Return (x, y) of the center of cell containing provided text 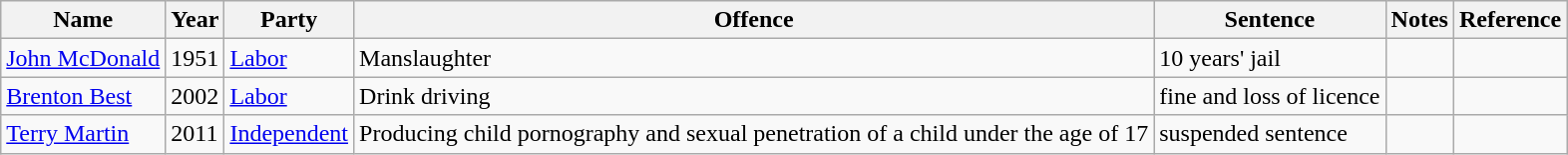
Offence (754, 20)
Producing child pornography and sexual penetration of a child under the age of 17 (754, 134)
Terry Martin (84, 134)
Brenton Best (84, 96)
10 years' jail (1270, 58)
Sentence (1270, 20)
Manslaughter (754, 58)
John McDonald (84, 58)
Independent (289, 134)
suspended sentence (1270, 134)
Name (84, 20)
Year (196, 20)
1951 (196, 58)
Notes (1419, 20)
Reference (1510, 20)
Party (289, 20)
Drink driving (754, 96)
2011 (196, 134)
2002 (196, 96)
fine and loss of licence (1270, 96)
